Search for the cell housing the specified text and yield its (X, Y) center coordinate. 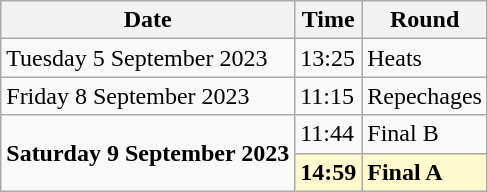
Heats (425, 58)
Saturday 9 September 2023 (148, 153)
Date (148, 20)
14:59 (328, 172)
11:15 (328, 96)
Round (425, 20)
11:44 (328, 134)
Final A (425, 172)
Friday 8 September 2023 (148, 96)
Repechages (425, 96)
Final B (425, 134)
Tuesday 5 September 2023 (148, 58)
13:25 (328, 58)
Time (328, 20)
